Return the (x, y) coordinate for the center point of the cell that contains the specified text.  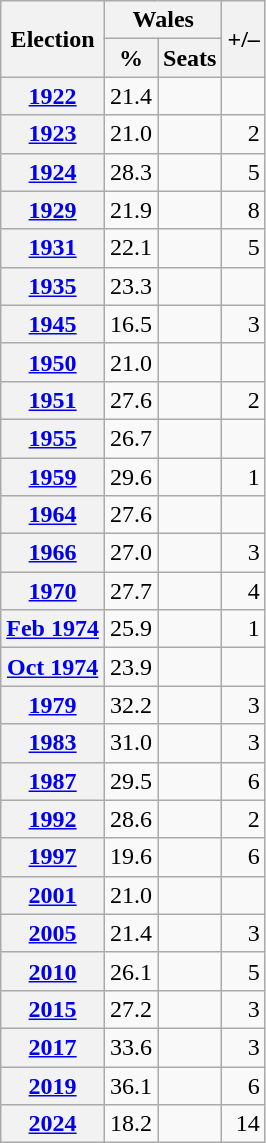
1964 (53, 515)
2024 (53, 1124)
2010 (53, 971)
28.6 (130, 819)
14 (244, 1124)
27.7 (130, 591)
19.6 (130, 857)
+/– (244, 39)
31.0 (130, 743)
1951 (53, 400)
1924 (53, 172)
Feb 1974 (53, 629)
1992 (53, 819)
Wales (162, 20)
1959 (53, 477)
26.1 (130, 971)
1997 (53, 857)
28.3 (130, 172)
1945 (53, 324)
1983 (53, 743)
2017 (53, 1047)
25.9 (130, 629)
1922 (53, 96)
26.7 (130, 438)
1929 (53, 210)
2015 (53, 1009)
1979 (53, 705)
2001 (53, 895)
1950 (53, 362)
1931 (53, 248)
21.9 (130, 210)
% (130, 58)
23.9 (130, 667)
1966 (53, 553)
32.2 (130, 705)
36.1 (130, 1085)
29.6 (130, 477)
2005 (53, 933)
2019 (53, 1085)
1935 (53, 286)
8 (244, 210)
1987 (53, 781)
1970 (53, 591)
Election (53, 39)
16.5 (130, 324)
22.1 (130, 248)
33.6 (130, 1047)
23.3 (130, 286)
4 (244, 591)
1955 (53, 438)
18.2 (130, 1124)
1923 (53, 134)
27.2 (130, 1009)
Oct 1974 (53, 667)
27.0 (130, 553)
29.5 (130, 781)
Seats (190, 58)
